Search for the cell housing the specified text and yield its (x, y) center coordinate. 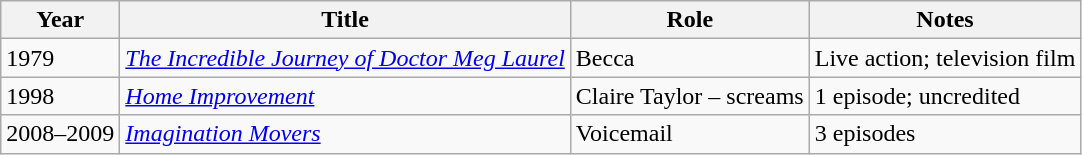
The Incredible Journey of Doctor Meg Laurel (346, 58)
Claire Taylor – screams (690, 96)
Voicemail (690, 134)
Live action; television film (945, 58)
1 episode; uncredited (945, 96)
Becca (690, 58)
Home Improvement (346, 96)
1979 (60, 58)
2008–2009 (60, 134)
Imagination Movers (346, 134)
Notes (945, 20)
Title (346, 20)
Role (690, 20)
1998 (60, 96)
3 episodes (945, 134)
Year (60, 20)
